Pinpoint the cell where the given text exists, returning its (X, Y) midpoint coordinate. 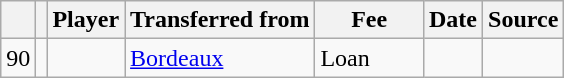
Fee (370, 20)
90 (18, 58)
Date (452, 20)
Source (524, 20)
Loan (370, 58)
Transferred from (220, 20)
Bordeaux (220, 58)
Player (86, 20)
